Capture the cell that displays the provided text and extract its (X, Y) central coordinate. 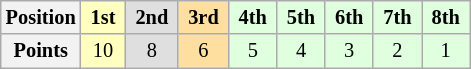
1 (446, 51)
4 (301, 51)
2nd (152, 17)
8th (446, 17)
3rd (203, 17)
Points (41, 51)
5th (301, 17)
1st (104, 17)
6th (349, 17)
5 (253, 51)
8 (152, 51)
3 (349, 51)
2 (397, 51)
4th (253, 17)
6 (203, 51)
10 (104, 51)
7th (397, 17)
Position (41, 17)
